Identify which cell holds the provided text, then report its (X, Y) central coordinate. 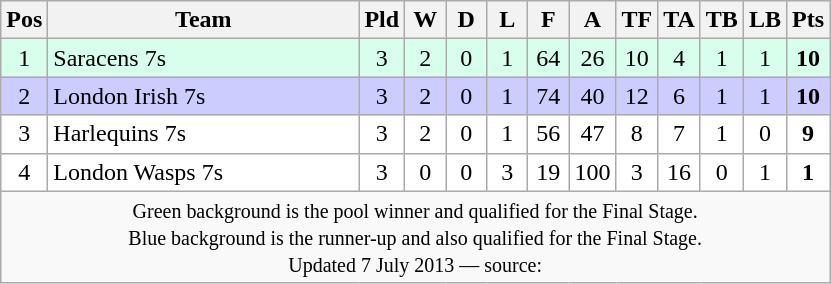
TA (680, 20)
6 (680, 96)
8 (637, 134)
Pts (808, 20)
Pos (24, 20)
40 (592, 96)
7 (680, 134)
TF (637, 20)
A (592, 20)
Pld (382, 20)
64 (548, 58)
Harlequins 7s (204, 134)
F (548, 20)
TB (722, 20)
Team (204, 20)
26 (592, 58)
56 (548, 134)
D (466, 20)
74 (548, 96)
16 (680, 172)
100 (592, 172)
LB (764, 20)
London Wasps 7s (204, 172)
12 (637, 96)
19 (548, 172)
Saracens 7s (204, 58)
London Irish 7s (204, 96)
47 (592, 134)
9 (808, 134)
L (508, 20)
W (426, 20)
